Output the [X, Y] coordinate of the center of the cell containing the given text.  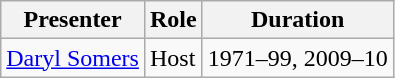
1971–99, 2009–10 [298, 58]
Role [173, 20]
Presenter [73, 20]
Duration [298, 20]
Host [173, 58]
Daryl Somers [73, 58]
